From the cell containing the given text, extract its center point as [x, y] coordinate. 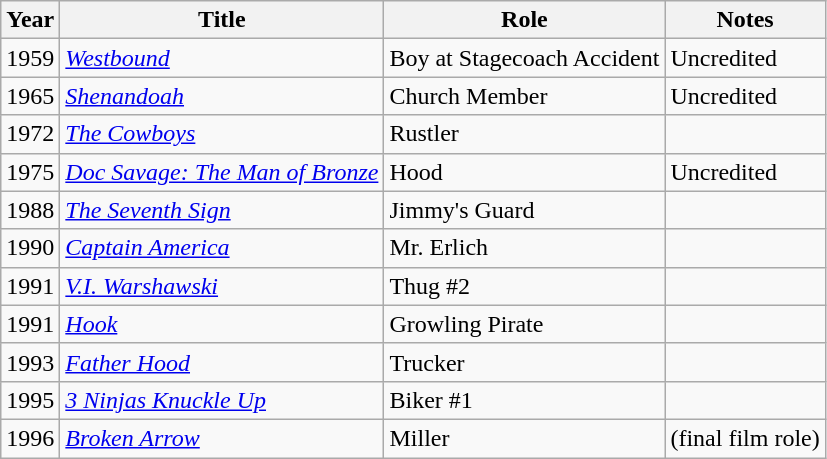
(final film role) [745, 438]
3 Ninjas Knuckle Up [222, 400]
Father Hood [222, 362]
1959 [30, 58]
The Seventh Sign [222, 210]
1993 [30, 362]
Doc Savage: The Man of Bronze [222, 172]
Church Member [524, 96]
Thug #2 [524, 286]
Trucker [524, 362]
Growling Pirate [524, 324]
The Cowboys [222, 134]
1995 [30, 400]
Biker #1 [524, 400]
Westbound [222, 58]
Broken Arrow [222, 438]
V.I. Warshawski [222, 286]
Title [222, 20]
Boy at Stagecoach Accident [524, 58]
Shenandoah [222, 96]
Jimmy's Guard [524, 210]
1972 [30, 134]
1975 [30, 172]
Hood [524, 172]
Mr. Erlich [524, 248]
1990 [30, 248]
1996 [30, 438]
Rustler [524, 134]
1965 [30, 96]
Role [524, 20]
Captain America [222, 248]
Hook [222, 324]
Miller [524, 438]
Notes [745, 20]
1988 [30, 210]
Year [30, 20]
